Locate the cell with the specified text and output its (x, y) center coordinate. 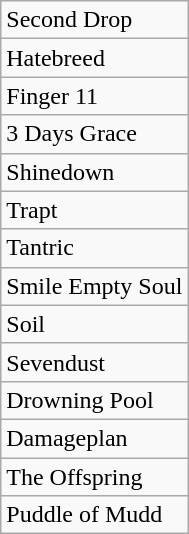
Second Drop (94, 20)
Soil (94, 324)
Smile Empty Soul (94, 286)
Sevendust (94, 362)
Trapt (94, 210)
Damageplan (94, 438)
Shinedown (94, 172)
Puddle of Mudd (94, 515)
Drowning Pool (94, 400)
Tantric (94, 248)
Finger 11 (94, 96)
The Offspring (94, 477)
3 Days Grace (94, 134)
Hatebreed (94, 58)
